Extract the [x, y] coordinate from the center of the cell holding the provided text.  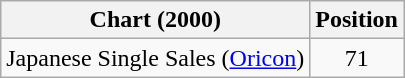
Japanese Single Sales (Oricon) [156, 58]
Chart (2000) [156, 20]
71 [357, 58]
Position [357, 20]
